Detect which cell encompasses the target text, then output its (x, y) center coordinate. 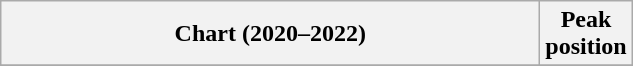
Peakposition (586, 34)
Chart (2020–2022) (270, 34)
